Locate the cell with the specified text and output its (X, Y) center coordinate. 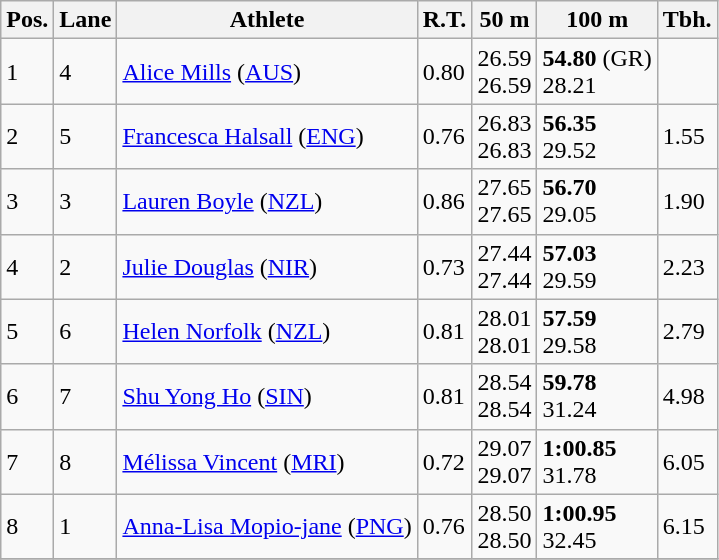
100 m (597, 20)
R.T. (444, 20)
57.0329.59 (597, 266)
1:00.8531.78 (597, 462)
Shu Yong Ho (SIN) (267, 396)
Mélissa Vincent (MRI) (267, 462)
Athlete (267, 20)
26.8326.83 (504, 136)
27.4427.44 (504, 266)
56.3529.52 (597, 136)
Julie Douglas (NIR) (267, 266)
2.23 (687, 266)
0.72 (444, 462)
50 m (504, 20)
Alice Mills (AUS) (267, 72)
1:00.9532.45 (597, 526)
6.15 (687, 526)
28.5428.54 (504, 396)
Anna-Lisa Mopio-jane (PNG) (267, 526)
Tbh. (687, 20)
26.5926.59 (504, 72)
54.80 (GR)28.21 (597, 72)
Lauren Boyle (NZL) (267, 202)
4.98 (687, 396)
Pos. (28, 20)
1.90 (687, 202)
6.05 (687, 462)
Helen Norfolk (NZL) (267, 332)
Lane (86, 20)
0.86 (444, 202)
0.80 (444, 72)
1.55 (687, 136)
0.73 (444, 266)
59.7831.24 (597, 396)
Francesca Halsall (ENG) (267, 136)
29.0729.07 (504, 462)
57.5929.58 (597, 332)
28.0128.01 (504, 332)
56.7029.05 (597, 202)
2.79 (687, 332)
27.6527.65 (504, 202)
28.5028.50 (504, 526)
